Capture the cell that displays the provided text and extract its [X, Y] central coordinate. 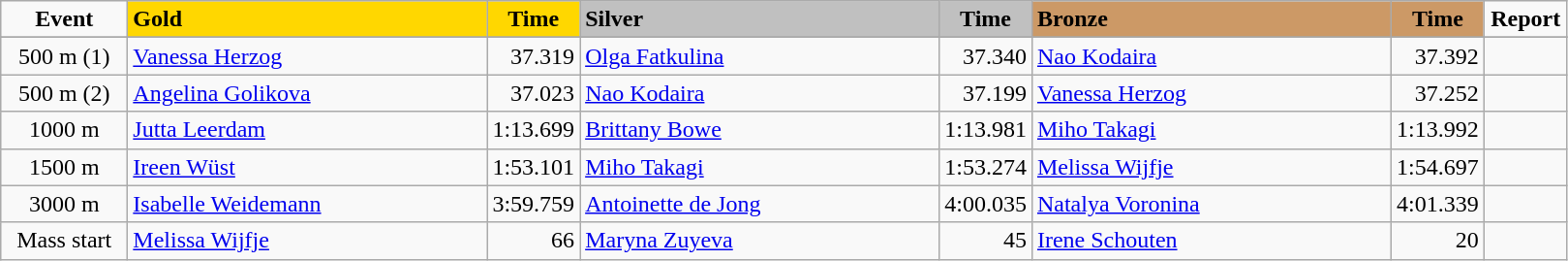
3:59.759 [534, 204]
20 [1437, 241]
Irene Schouten [1211, 241]
Event [64, 19]
1:53.274 [986, 167]
1:13.992 [1437, 130]
Silver [759, 19]
Mass start [64, 241]
Antoinette de Jong [759, 204]
66 [534, 241]
Bronze [1211, 19]
1:54.697 [1437, 167]
37.199 [986, 93]
1:13.981 [986, 130]
Angelina Golikova [308, 93]
37.252 [1437, 93]
Brittany Bowe [759, 130]
3000 m [64, 204]
500 m (2) [64, 93]
45 [986, 241]
4:00.035 [986, 204]
1500 m [64, 167]
Report [1525, 19]
Maryna Zuyeva [759, 241]
37.340 [986, 56]
37.023 [534, 93]
1:53.101 [534, 167]
Isabelle Weidemann [308, 204]
500 m (1) [64, 56]
Natalya Voronina [1211, 204]
4:01.339 [1437, 204]
1000 m [64, 130]
Olga Fatkulina [759, 56]
37.392 [1437, 56]
Jutta Leerdam [308, 130]
1:13.699 [534, 130]
Gold [308, 19]
Ireen Wüst [308, 167]
37.319 [534, 56]
